Scan for the cell matching the given text and deliver its [X, Y] coordinate at center. 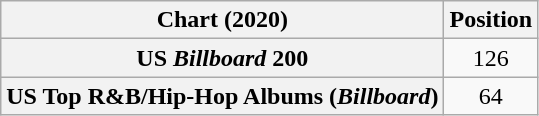
Chart (2020) [222, 20]
US Billboard 200 [222, 58]
126 [491, 58]
US Top R&B/Hip-Hop Albums (Billboard) [222, 96]
Position [491, 20]
64 [491, 96]
